Scan for the cell matching the given text and deliver its (x, y) coordinate at center. 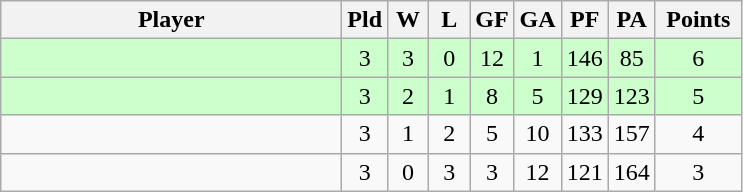
GF (492, 20)
PA (632, 20)
121 (584, 172)
123 (632, 96)
164 (632, 172)
129 (584, 96)
4 (698, 134)
85 (632, 58)
L (450, 20)
W (408, 20)
133 (584, 134)
GA (538, 20)
8 (492, 96)
PF (584, 20)
Player (172, 20)
146 (584, 58)
157 (632, 134)
Pld (365, 20)
10 (538, 134)
6 (698, 58)
Points (698, 20)
